Identify which cell holds the provided text, then report its (X, Y) central coordinate. 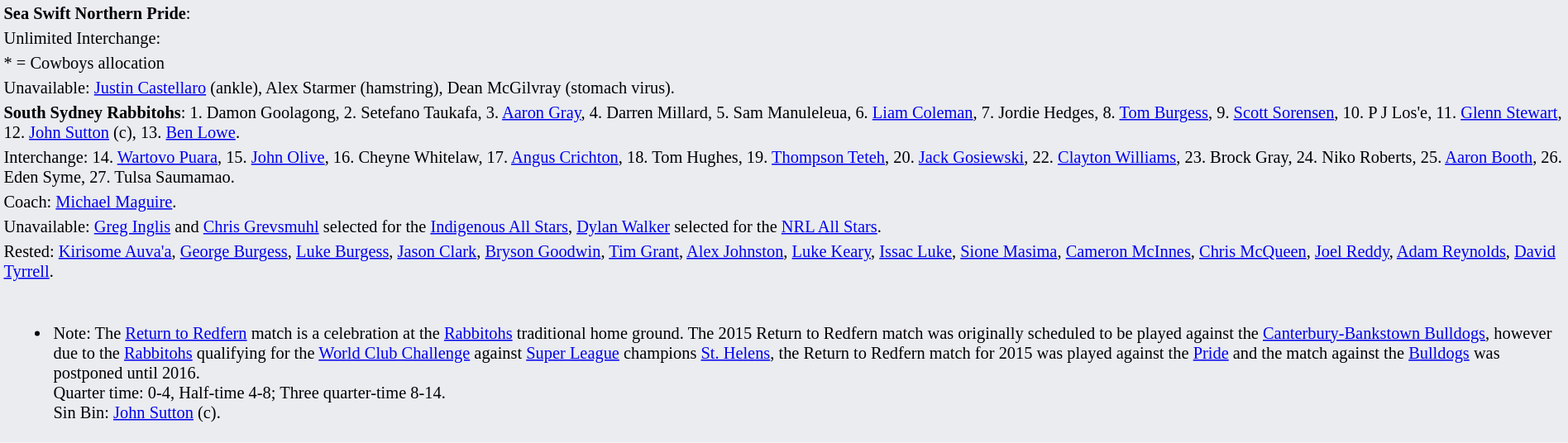
Sea Swift Northern Pride: (784, 13)
Unavailable: Greg Inglis and Chris Grevsmuhl selected for the Indigenous All Stars, Dylan Walker selected for the NRL All Stars. (784, 226)
Unlimited Interchange: (784, 38)
* = Cowboys allocation (784, 63)
Unavailable: Justin Castellaro (ankle), Alex Starmer (hamstring), Dean McGilvray (stomach virus). (784, 88)
Coach: Michael Maguire. (784, 202)
